Pinpoint the cell where the given text exists, returning its (x, y) midpoint coordinate. 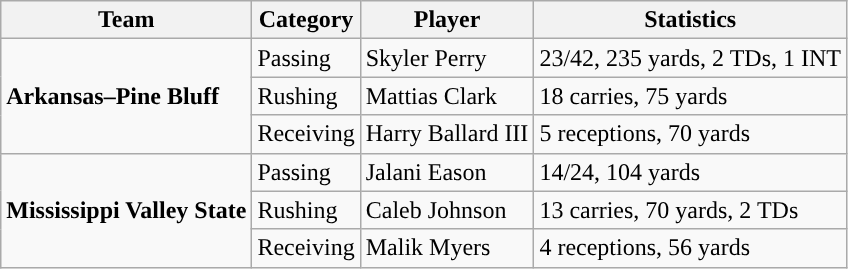
Skyler Perry (447, 58)
Mississippi Valley State (126, 210)
Jalani Eason (447, 172)
Harry Ballard III (447, 134)
Malik Myers (447, 248)
5 receptions, 70 yards (690, 134)
4 receptions, 56 yards (690, 248)
Mattias Clark (447, 96)
14/24, 104 yards (690, 172)
Statistics (690, 20)
13 carries, 70 yards, 2 TDs (690, 210)
Category (306, 20)
Caleb Johnson (447, 210)
Team (126, 20)
Player (447, 20)
Arkansas–Pine Bluff (126, 96)
23/42, 235 yards, 2 TDs, 1 INT (690, 58)
18 carries, 75 yards (690, 96)
